From the cell containing the given text, extract its center point as (X, Y) coordinate. 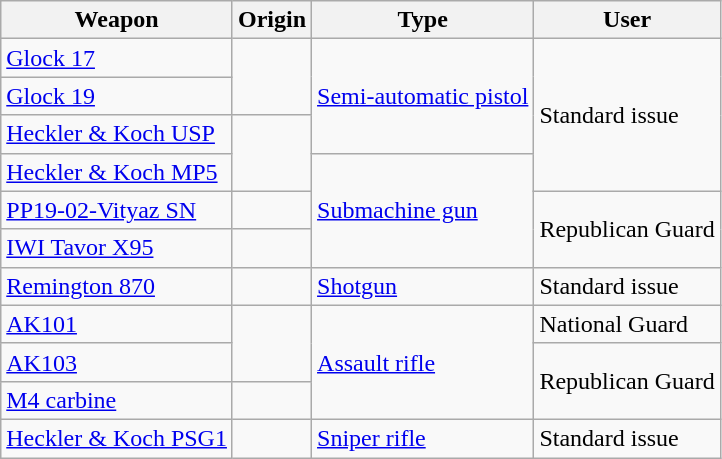
Remington 870 (117, 286)
National Guard (627, 324)
IWI Tavor X95 (117, 248)
M4 carbine (117, 400)
Weapon (117, 20)
AK101 (117, 324)
User (627, 20)
AK103 (117, 362)
Glock 19 (117, 96)
Submachine gun (423, 210)
Heckler & Koch MP5 (117, 172)
Heckler & Koch PSG1 (117, 438)
Type (423, 20)
Shotgun (423, 286)
Origin (272, 20)
Glock 17 (117, 58)
Assault rifle (423, 362)
Sniper rifle (423, 438)
Semi-automatic pistol (423, 96)
Heckler & Koch USP (117, 134)
PP19-02-Vityaz SN (117, 210)
